Determine the (x, y) coordinate at the center of the cell enclosing the given text.  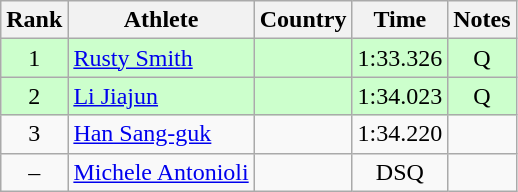
Country (303, 20)
1:34.220 (400, 134)
Rusty Smith (161, 58)
Notes (482, 20)
3 (34, 134)
Michele Antonioli (161, 172)
2 (34, 96)
Han Sang-guk (161, 134)
– (34, 172)
Athlete (161, 20)
1:34.023 (400, 96)
DSQ (400, 172)
1 (34, 58)
Rank (34, 20)
1:33.326 (400, 58)
Li Jiajun (161, 96)
Time (400, 20)
